Search for the cell housing the specified text and yield its [X, Y] center coordinate. 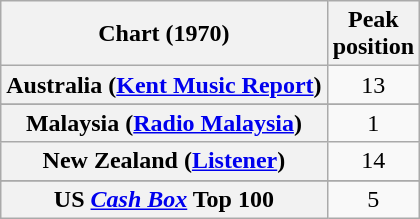
Malaysia (Radio Malaysia) [164, 123]
Peakposition [373, 34]
Australia (Kent Music Report) [164, 85]
New Zealand (Listener) [164, 161]
13 [373, 85]
1 [373, 123]
US Cash Box Top 100 [164, 199]
14 [373, 161]
5 [373, 199]
Chart (1970) [164, 34]
